Identify which cell holds the provided text, then report its (X, Y) central coordinate. 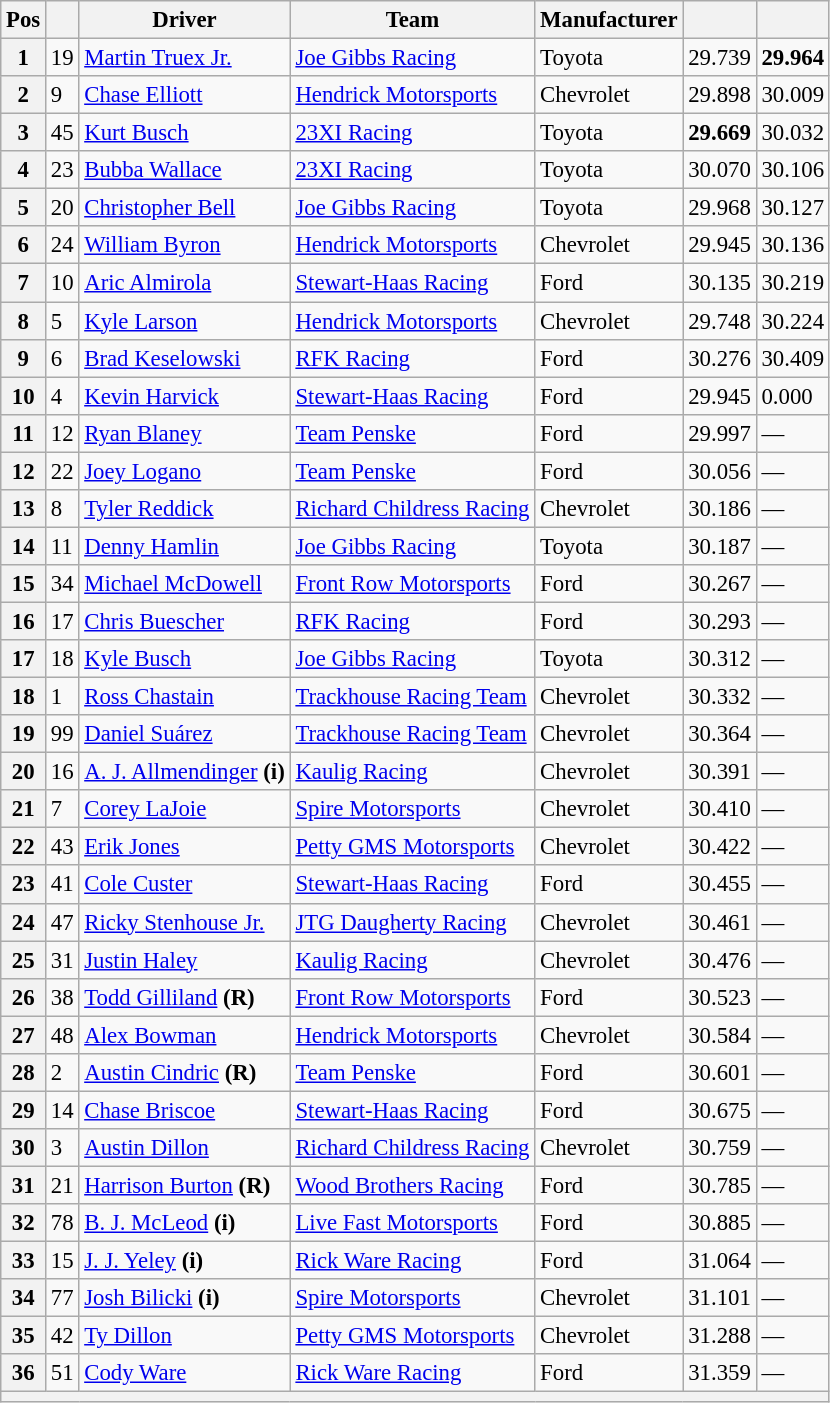
43 (62, 847)
30.410 (720, 809)
29.748 (720, 321)
29.968 (720, 208)
A. J. Allmendinger (i) (184, 772)
30.885 (720, 1223)
Chase Elliott (184, 95)
Chris Buescher (184, 621)
30.785 (720, 1185)
Justin Haley (184, 960)
31.101 (720, 1298)
30.070 (720, 170)
30.219 (792, 283)
29.997 (720, 433)
35 (24, 1336)
30.106 (792, 170)
30.584 (720, 1035)
Alex Bowman (184, 1035)
30.675 (720, 1110)
Live Fast Motorsports (412, 1223)
30.332 (720, 697)
Kyle Larson (184, 321)
48 (62, 1035)
Wood Brothers Racing (412, 1185)
30.056 (720, 471)
Ty Dillon (184, 1336)
30.461 (720, 922)
47 (62, 922)
30 (24, 1148)
29.964 (792, 58)
Cody Ware (184, 1373)
Ryan Blaney (184, 433)
0.000 (792, 396)
26 (24, 997)
30.267 (720, 584)
29.898 (720, 95)
42 (62, 1336)
30.455 (720, 885)
Chase Briscoe (184, 1110)
51 (62, 1373)
30.224 (792, 321)
30.409 (792, 358)
Team (412, 20)
30.009 (792, 95)
Todd Gilliland (R) (184, 997)
Austin Cindric (R) (184, 1073)
30.422 (720, 847)
Cole Custer (184, 885)
13 (24, 509)
30.136 (792, 245)
Joey Logano (184, 471)
Kurt Busch (184, 133)
30.135 (720, 283)
B. J. McLeod (i) (184, 1223)
30.476 (720, 960)
30.186 (720, 509)
Kyle Busch (184, 659)
30.601 (720, 1073)
JTG Daugherty Racing (412, 922)
J. J. Yeley (i) (184, 1261)
Aric Almirola (184, 283)
77 (62, 1298)
Erik Jones (184, 847)
Pos (24, 20)
Brad Keselowski (184, 358)
30.312 (720, 659)
Martin Truex Jr. (184, 58)
Austin Dillon (184, 1148)
Ricky Stenhouse Jr. (184, 922)
Bubba Wallace (184, 170)
30.293 (720, 621)
45 (62, 133)
Daniel Suárez (184, 734)
78 (62, 1223)
Ross Chastain (184, 697)
Harrison Burton (R) (184, 1185)
29.739 (720, 58)
Christopher Bell (184, 208)
30.127 (792, 208)
27 (24, 1035)
30.759 (720, 1148)
William Byron (184, 245)
Josh Bilicki (i) (184, 1298)
38 (62, 997)
Corey LaJoie (184, 809)
29.669 (720, 133)
30.276 (720, 358)
29 (24, 1110)
31.064 (720, 1261)
Denny Hamlin (184, 546)
31.288 (720, 1336)
30.523 (720, 997)
Driver (184, 20)
32 (24, 1223)
Kevin Harvick (184, 396)
Manufacturer (609, 20)
Tyler Reddick (184, 509)
41 (62, 885)
36 (24, 1373)
30.032 (792, 133)
Michael McDowell (184, 584)
28 (24, 1073)
30.391 (720, 772)
25 (24, 960)
30.364 (720, 734)
30.187 (720, 546)
31.359 (720, 1373)
33 (24, 1261)
99 (62, 734)
